From the cell containing the given text, extract its center point as [X, Y] coordinate. 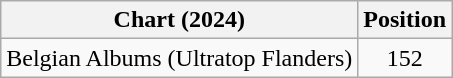
Belgian Albums (Ultratop Flanders) [180, 58]
Position [405, 20]
152 [405, 58]
Chart (2024) [180, 20]
